Detect which cell encompasses the target text, then output its (x, y) center coordinate. 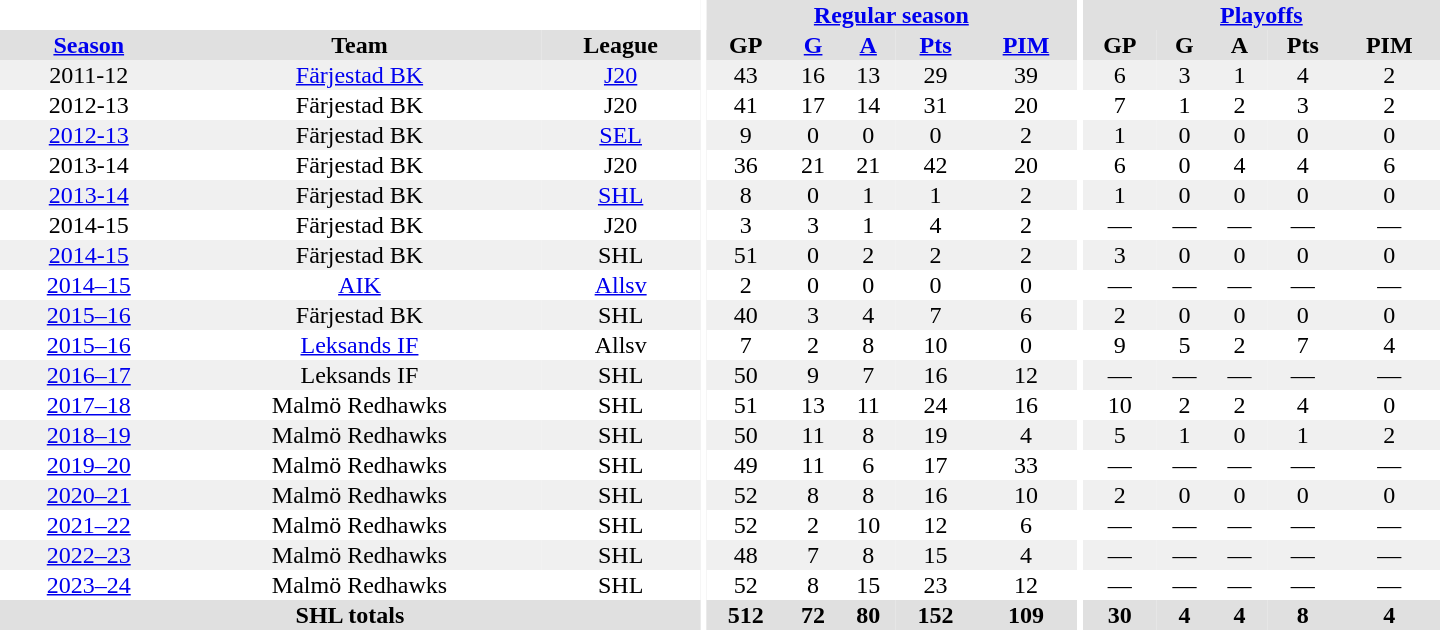
49 (746, 465)
League (620, 45)
Season (89, 45)
2023–24 (89, 585)
152 (936, 615)
36 (746, 165)
2019–20 (89, 465)
Playoffs (1262, 15)
SEL (620, 135)
2017–18 (89, 405)
72 (814, 615)
41 (746, 105)
109 (1026, 615)
24 (936, 405)
48 (746, 555)
31 (936, 105)
40 (746, 315)
42 (936, 165)
SHL totals (350, 615)
2014–15 (89, 285)
39 (1026, 75)
80 (868, 615)
2016–17 (89, 375)
2022–23 (89, 555)
23 (936, 585)
2021–22 (89, 525)
29 (936, 75)
Team (360, 45)
14 (868, 105)
30 (1120, 615)
2020–21 (89, 495)
Regular season (892, 15)
AIK (360, 285)
33 (1026, 465)
19 (936, 435)
43 (746, 75)
512 (746, 615)
2018–19 (89, 435)
2011-12 (89, 75)
